Output the [X, Y] coordinate of the center of the cell containing the given text.  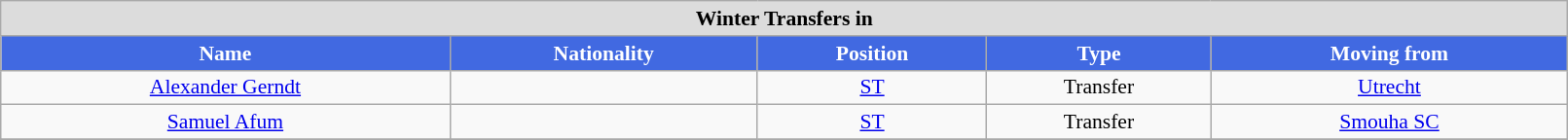
Utrecht [1390, 87]
Moving from [1390, 53]
Nationality [603, 53]
Smouha SC [1390, 122]
Position [872, 53]
Alexander Gerndt [226, 87]
Samuel Afum [226, 122]
Type [1099, 53]
Name [226, 53]
Winter Transfers in [784, 18]
